Provide the [x, y] coordinate of the cell's center where the given text is located.  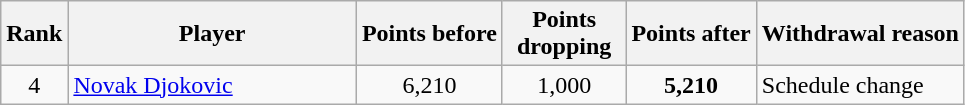
Points dropping [564, 34]
1,000 [564, 85]
Schedule change [860, 85]
Points after [691, 34]
Player [212, 34]
Rank [34, 34]
5,210 [691, 85]
Withdrawal reason [860, 34]
6,210 [429, 85]
4 [34, 85]
Points before [429, 34]
Novak Djokovic [212, 85]
